Return the (X, Y) coordinate for the center point of the cell that contains the specified text.  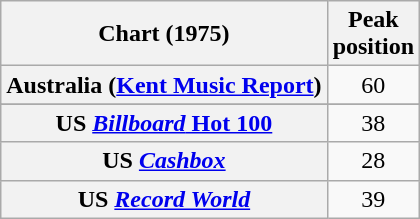
US Billboard Hot 100 (164, 123)
Peakposition (373, 34)
Australia (Kent Music Report) (164, 85)
60 (373, 85)
28 (373, 161)
US Record World (164, 199)
39 (373, 199)
38 (373, 123)
Chart (1975) (164, 34)
US Cashbox (164, 161)
